For the text-containing cell, return its midpoint in [X, Y] coordinate format. 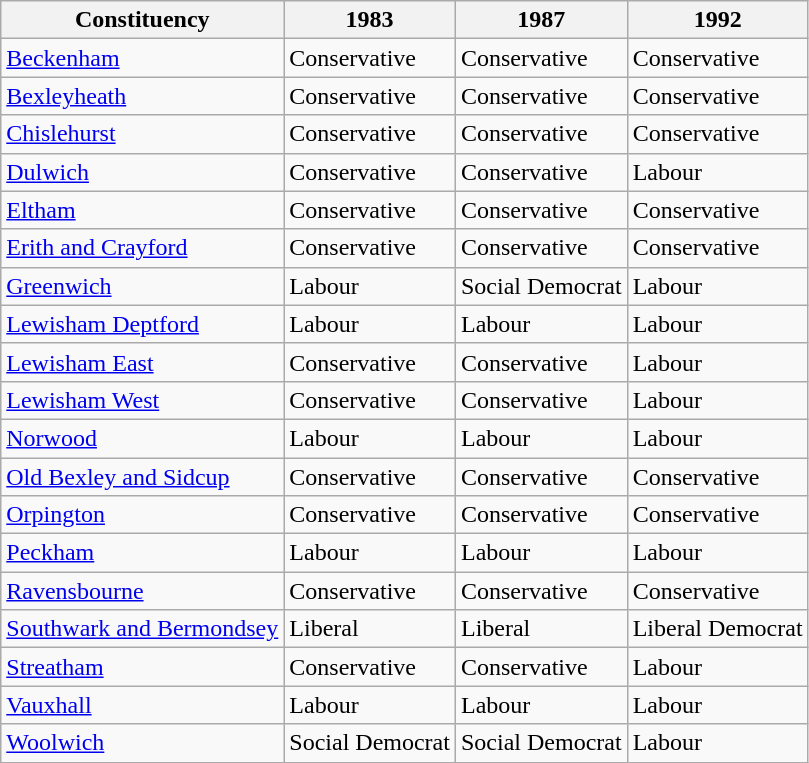
Vauxhall [142, 705]
Beckenham [142, 58]
1983 [370, 20]
Peckham [142, 553]
Orpington [142, 515]
Chislehurst [142, 134]
Constituency [142, 20]
Old Bexley and Sidcup [142, 477]
Lewisham East [142, 362]
Bexleyheath [142, 96]
Ravensbourne [142, 591]
Lewisham West [142, 400]
Norwood [142, 438]
1987 [541, 20]
Southwark and Bermondsey [142, 629]
1992 [718, 20]
Greenwich [142, 286]
Liberal Democrat [718, 629]
Lewisham Deptford [142, 324]
Woolwich [142, 743]
Erith and Crayford [142, 248]
Streatham [142, 667]
Eltham [142, 210]
Dulwich [142, 172]
